Determine the (x, y) coordinate at the center of the cell enclosing the given text.  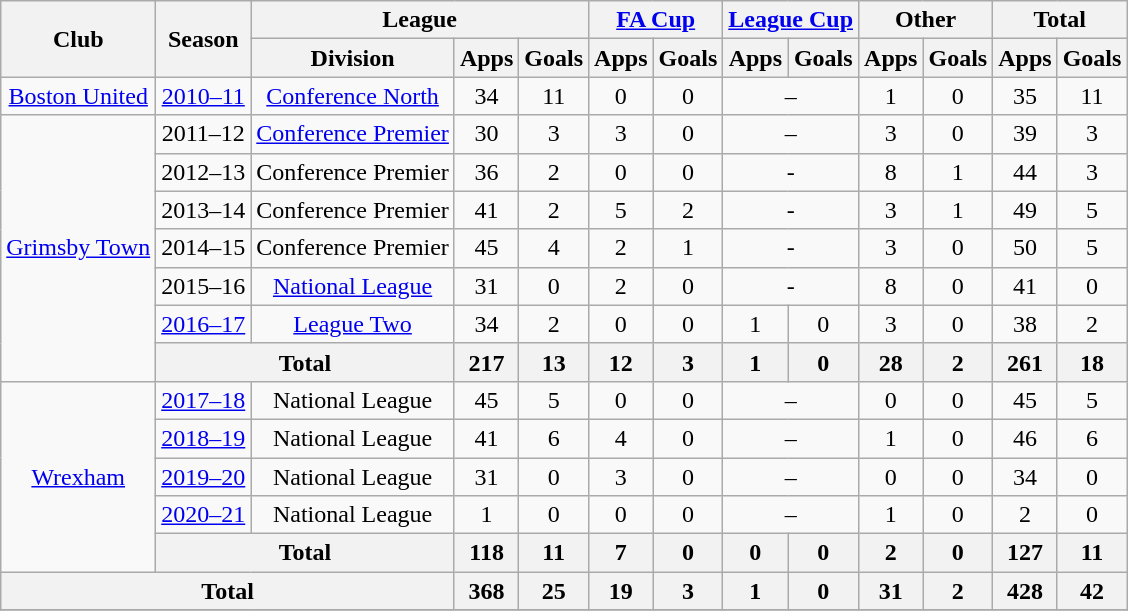
7 (621, 553)
50 (1025, 248)
49 (1025, 210)
46 (1025, 438)
Club (78, 39)
2014–15 (204, 248)
261 (1025, 362)
38 (1025, 324)
368 (486, 591)
Wrexham (78, 476)
13 (554, 362)
12 (621, 362)
25 (554, 591)
2018–19 (204, 438)
2010–11 (204, 96)
217 (486, 362)
2020–21 (204, 515)
428 (1025, 591)
2016–17 (204, 324)
19 (621, 591)
2017–18 (204, 400)
Other (926, 20)
118 (486, 553)
Conference North (353, 96)
Grimsby Town (78, 248)
35 (1025, 96)
44 (1025, 172)
2012–13 (204, 172)
30 (486, 134)
18 (1092, 362)
League (420, 20)
Division (353, 58)
2019–20 (204, 477)
Boston United (78, 96)
36 (486, 172)
42 (1092, 591)
2013–14 (204, 210)
League Cup (791, 20)
2015–16 (204, 286)
2011–12 (204, 134)
League Two (353, 324)
28 (891, 362)
Season (204, 39)
FA Cup (656, 20)
127 (1025, 553)
39 (1025, 134)
